From the cell containing the given text, extract its center point as [x, y] coordinate. 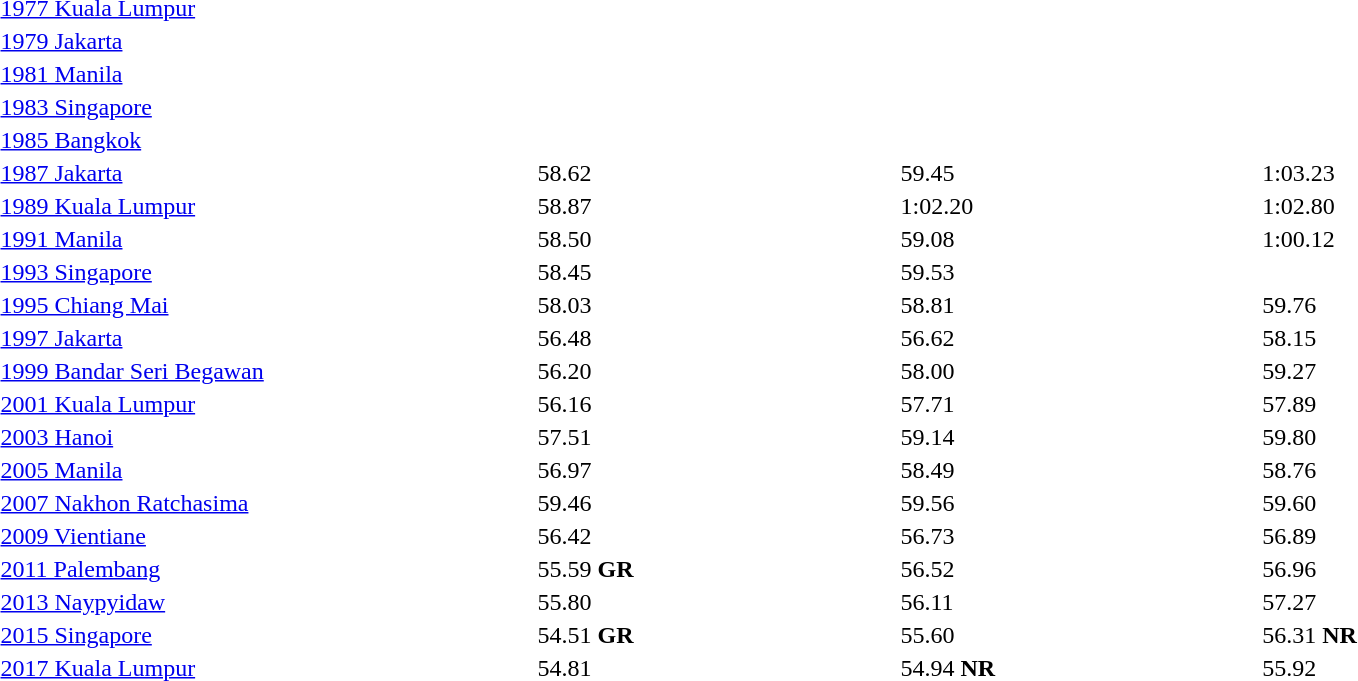
59.45 [948, 173]
57.71 [948, 404]
58.87 [586, 206]
59.46 [586, 503]
55.59 GR [586, 569]
56.97 [586, 470]
58.62 [586, 173]
1:02.20 [948, 206]
59.08 [948, 239]
56.62 [948, 338]
58.50 [586, 239]
58.45 [586, 272]
58.03 [586, 305]
56.20 [586, 371]
58.49 [948, 470]
56.11 [948, 602]
58.00 [948, 371]
59.56 [948, 503]
57.51 [586, 437]
56.73 [948, 536]
56.52 [948, 569]
56.42 [586, 536]
56.16 [586, 404]
55.80 [586, 602]
54.51 GR [586, 635]
59.14 [948, 437]
56.48 [586, 338]
58.81 [948, 305]
59.53 [948, 272]
55.60 [948, 635]
